Detect which cell encompasses the target text, then output its [X, Y] center coordinate. 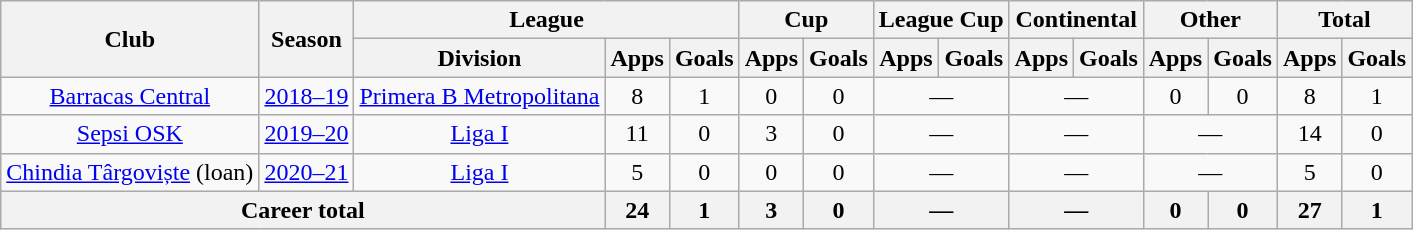
Other [1210, 20]
Cup [806, 20]
24 [637, 210]
2020–21 [306, 172]
Chindia Târgoviște (loan) [130, 172]
11 [637, 134]
Season [306, 39]
Career total [303, 210]
Club [130, 39]
27 [1309, 210]
League [546, 20]
2018–19 [306, 96]
Barracas Central [130, 96]
Division [480, 58]
14 [1309, 134]
2019–20 [306, 134]
Continental [1076, 20]
Primera B Metropolitana [480, 96]
Total [1344, 20]
League Cup [941, 20]
Sepsi OSK [130, 134]
